Detect which cell encompasses the target text, then output its (X, Y) center coordinate. 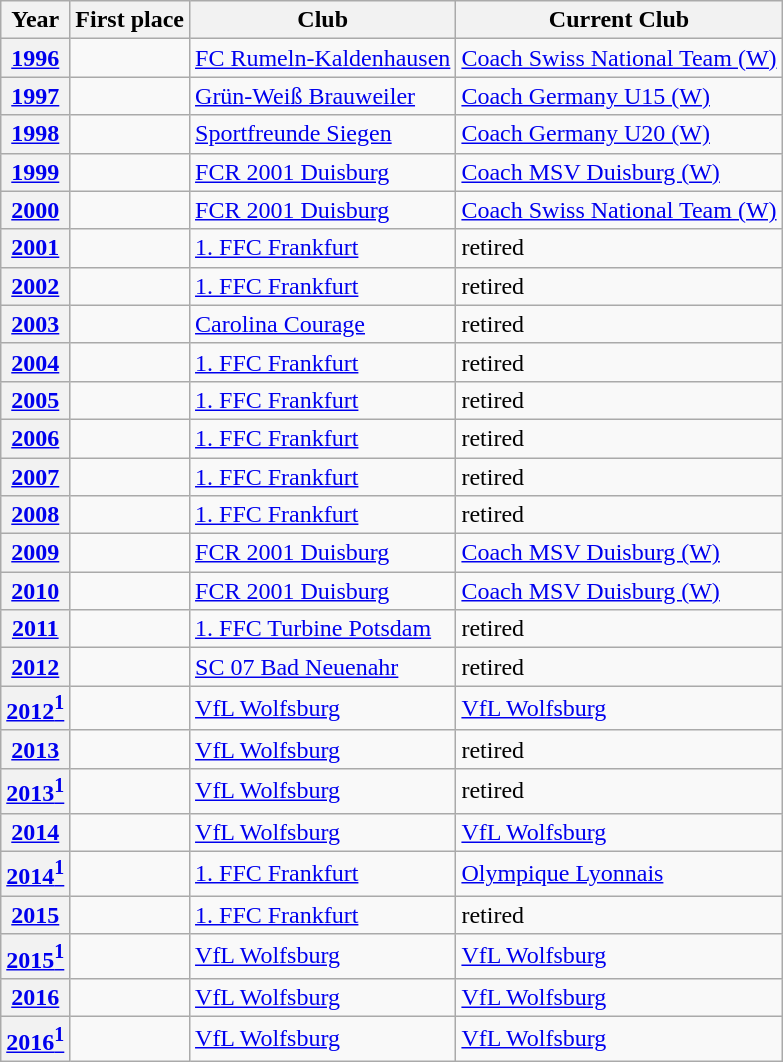
20161 (36, 1038)
1999 (36, 172)
20131 (36, 790)
2011 (36, 629)
2005 (36, 400)
2000 (36, 210)
1. FFC Turbine Potsdam (323, 629)
2009 (36, 553)
2006 (36, 438)
FC Rumeln-Kaldenhausen (323, 58)
2008 (36, 515)
2001 (36, 248)
First place (130, 20)
2003 (36, 324)
1996 (36, 58)
2014 (36, 832)
20141 (36, 874)
Carolina Courage (323, 324)
2016 (36, 997)
Year (36, 20)
1997 (36, 96)
1998 (36, 134)
Grün-Weiß Brauweiler (323, 96)
2004 (36, 362)
2015 (36, 915)
Coach Germany U20 (W) (619, 134)
Current Club (619, 20)
2012 (36, 667)
20121 (36, 708)
Olympique Lyonnais (619, 874)
2010 (36, 591)
Sportfreunde Siegen (323, 134)
Club (323, 20)
2013 (36, 749)
2007 (36, 477)
2002 (36, 286)
SC 07 Bad Neuenahr (323, 667)
Coach Germany U15 (W) (619, 96)
20151 (36, 956)
